Identify which cell holds the provided text, then report its [X, Y] central coordinate. 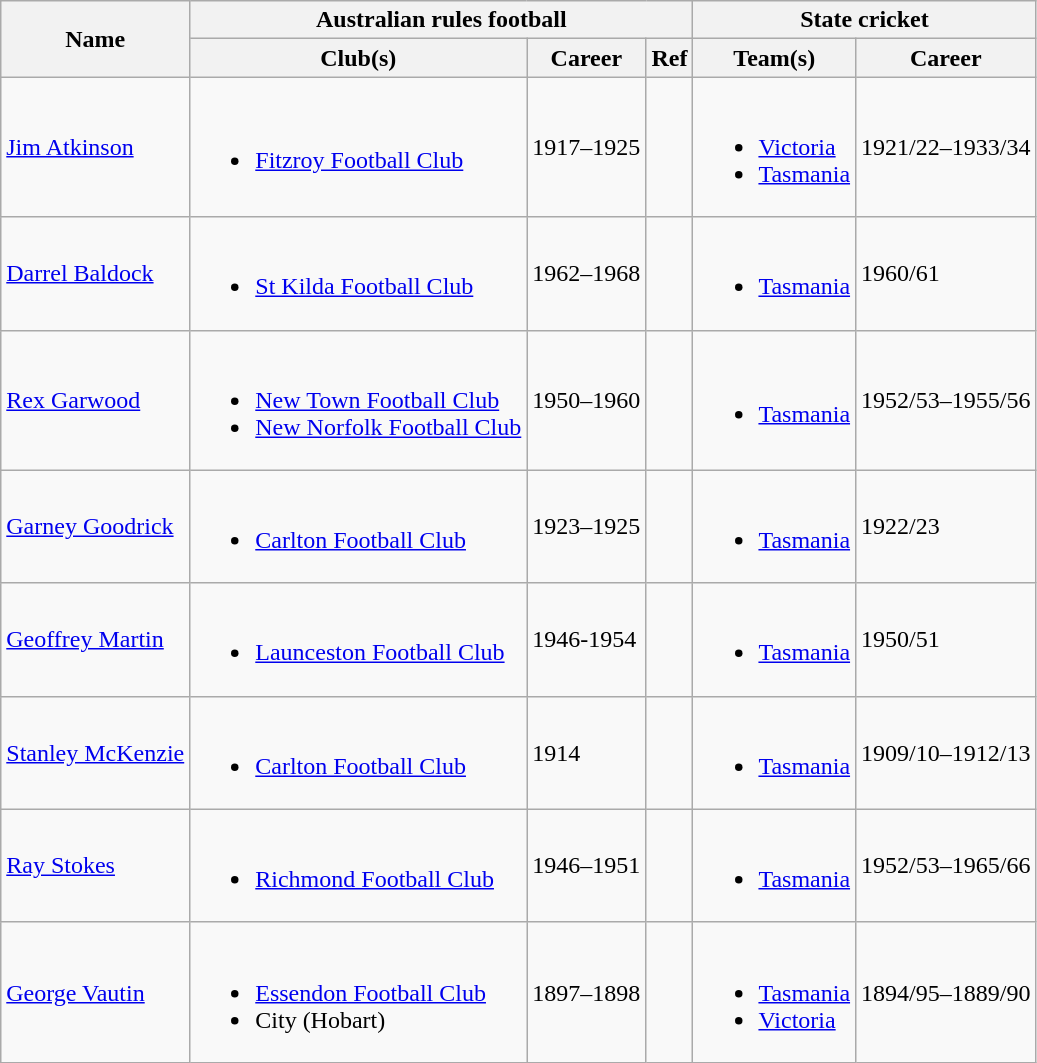
1914 [586, 752]
Darrel Baldock [96, 274]
George Vautin [96, 992]
Club(s) [358, 58]
1921/22–1933/34 [946, 147]
TasmaniaVictoria [774, 992]
St Kilda Football Club [358, 274]
New Town Football ClubNew Norfolk Football Club [358, 400]
1952/53–1955/56 [946, 400]
1950–1960 [586, 400]
1962–1968 [586, 274]
1952/53–1965/66 [946, 866]
VictoriaTasmania [774, 147]
1922/23 [946, 526]
1946–1951 [586, 866]
Rex Garwood [96, 400]
Ref [670, 58]
Richmond Football Club [358, 866]
1946-1954 [586, 640]
Geoffrey Martin [96, 640]
Fitzroy Football Club [358, 147]
Essendon Football ClubCity (Hobart) [358, 992]
Garney Goodrick [96, 526]
Launceston Football Club [358, 640]
Ray Stokes [96, 866]
Name [96, 39]
Australian rules football [442, 20]
1950/51 [946, 640]
1917–1925 [586, 147]
1923–1925 [586, 526]
1894/95–1889/90 [946, 992]
1960/61 [946, 274]
1909/10–1912/13 [946, 752]
Jim Atkinson [96, 147]
Team(s) [774, 58]
State cricket [864, 20]
Stanley McKenzie [96, 752]
1897–1898 [586, 992]
